Return the (X, Y) coordinate for the center point of the cell that contains the specified text.  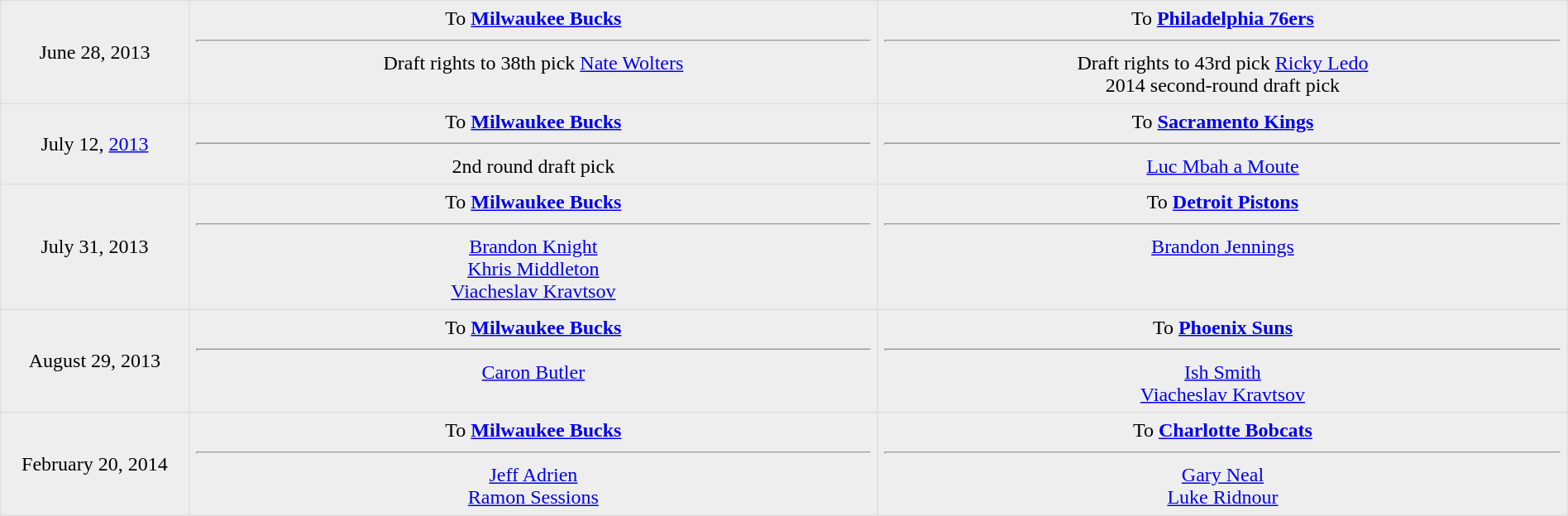
July 31, 2013 (94, 247)
To Milwaukee BucksDraft rights to 38th pick Nate Wolters (533, 52)
To Milwaukee BucksJeff AdrienRamon Sessions (533, 464)
June 28, 2013 (94, 52)
To Milwaukee BucksBrandon KnightKhris MiddletonViacheslav Kravtsov (533, 247)
To Detroit PistonsBrandon Jennings (1223, 247)
To Sacramento KingsLuc Mbah a Moute (1223, 144)
August 29, 2013 (94, 361)
To Charlotte BobcatsGary NealLuke Ridnour (1223, 464)
To Milwaukee Bucks2nd round draft pick (533, 144)
February 20, 2014 (94, 464)
To Phoenix SunsIsh SmithViacheslav Kravtsov (1223, 361)
July 12, 2013 (94, 144)
To Philadelphia 76ersDraft rights to 43rd pick Ricky Ledo2014 second-round draft pick (1223, 52)
To Milwaukee BucksCaron Butler (533, 361)
